For the text-containing cell, return its midpoint in (x, y) coordinate format. 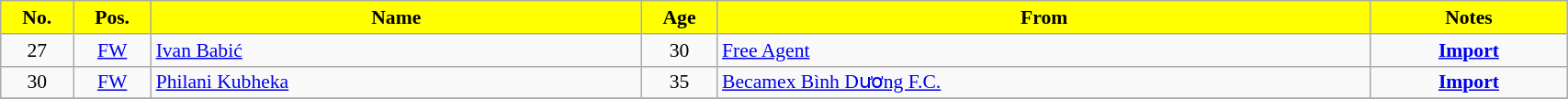
Pos. (112, 17)
Ivan Babić (397, 50)
Free Agent (1043, 50)
Notes (1468, 17)
Becamex Bình Dương F.C. (1043, 82)
27 (37, 50)
Age (680, 17)
35 (680, 82)
No. (37, 17)
Philani Kubheka (397, 82)
From (1043, 17)
Name (397, 17)
